Identify which cell holds the provided text, then report its [x, y] central coordinate. 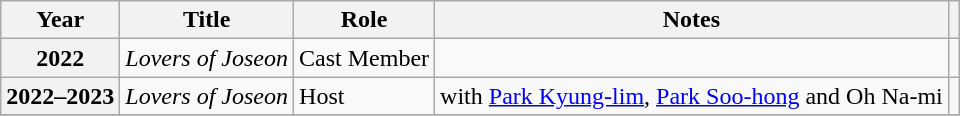
Host [364, 96]
Title [207, 20]
Notes [692, 20]
with Park Kyung-lim, Park Soo-hong and Oh Na-mi [692, 96]
2022–2023 [60, 96]
2022 [60, 58]
Year [60, 20]
Cast Member [364, 58]
Role [364, 20]
